Locate the cell with the specified text and output its [X, Y] center coordinate. 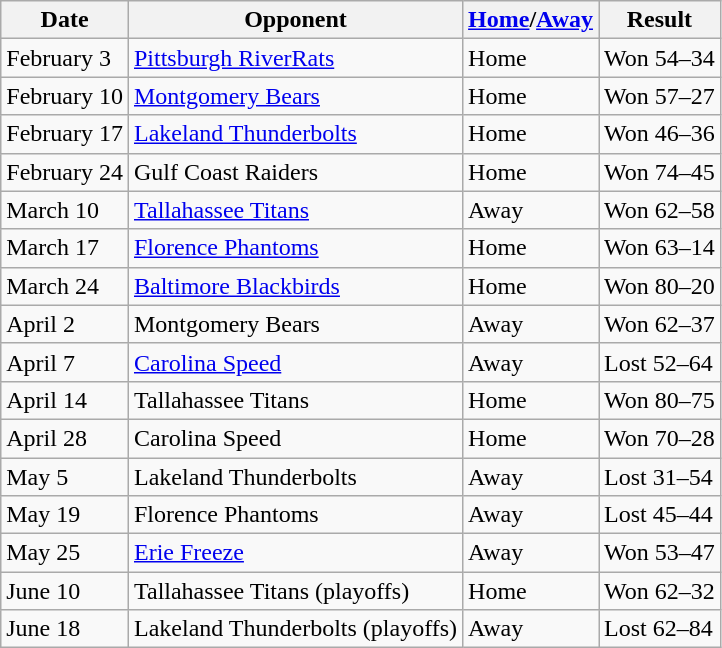
February 17 [65, 134]
Won 62–37 [659, 324]
Result [659, 20]
Lost 45–44 [659, 515]
Opponent [295, 20]
Won 62–32 [659, 591]
April 28 [65, 438]
Erie Freeze [295, 553]
Baltimore Blackbirds [295, 286]
Date [65, 20]
June 10 [65, 591]
April 2 [65, 324]
Lost 62–84 [659, 629]
Won 80–75 [659, 400]
Won 80–20 [659, 286]
February 10 [65, 96]
Tallahassee Titans (playoffs) [295, 591]
Won 74–45 [659, 172]
March 10 [65, 210]
February 24 [65, 172]
May 25 [65, 553]
May 5 [65, 477]
March 24 [65, 286]
Won 46–36 [659, 134]
February 3 [65, 58]
Won 62–58 [659, 210]
June 18 [65, 629]
March 17 [65, 248]
April 14 [65, 400]
April 7 [65, 362]
Won 63–14 [659, 248]
Lakeland Thunderbolts (playoffs) [295, 629]
Lost 31–54 [659, 477]
Home/Away [531, 20]
Won 53–47 [659, 553]
Gulf Coast Raiders [295, 172]
Pittsburgh RiverRats [295, 58]
Won 70–28 [659, 438]
Won 57–27 [659, 96]
Lost 52–64 [659, 362]
Won 54–34 [659, 58]
May 19 [65, 515]
